Output the (x, y) coordinate of the center of the cell containing the given text.  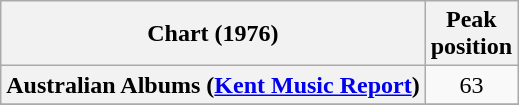
Chart (1976) (213, 34)
Australian Albums (Kent Music Report) (213, 85)
Peakposition (471, 34)
63 (471, 85)
